For the text-containing cell, return its midpoint in (x, y) coordinate format. 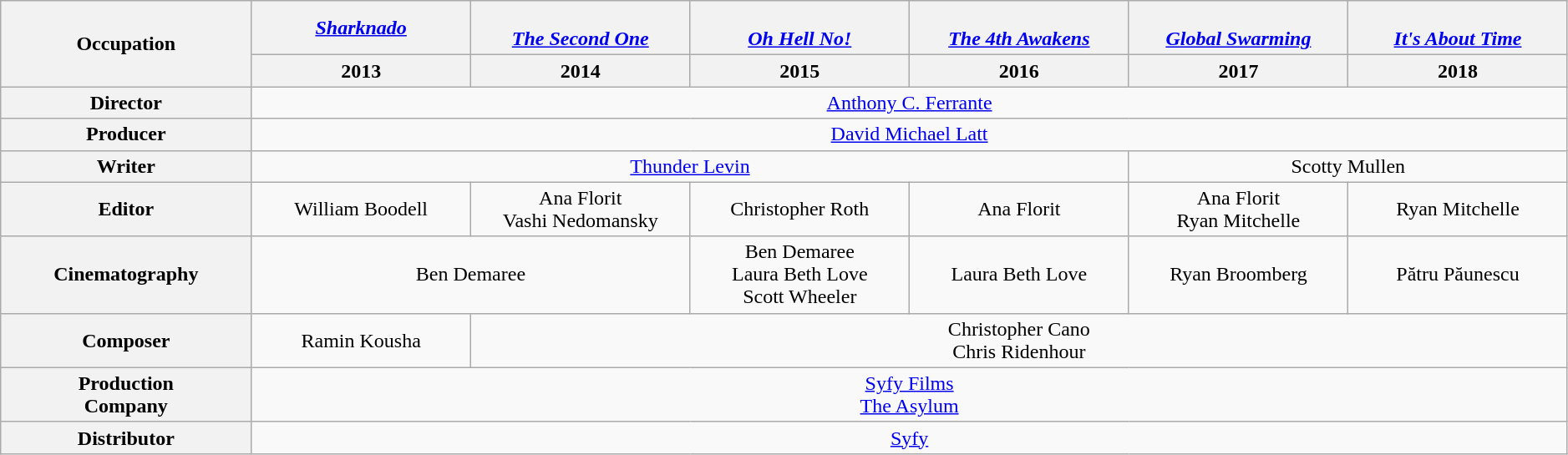
Editor (126, 209)
ProductionCompany (126, 394)
Global Swarming (1238, 28)
Sharknado (361, 28)
Ana FloritVashi Nedomansky (580, 209)
2018 (1459, 71)
Occupation (126, 43)
Ryan Mitchelle (1459, 209)
Writer (126, 166)
Composer (126, 341)
David Michael Latt (909, 134)
2014 (580, 71)
Distributor (126, 437)
Pătru Păunescu (1459, 275)
2017 (1238, 71)
Director (126, 103)
Syfy FilmsThe Asylum (909, 394)
Ben DemareeLaura Beth LoveScott Wheeler (800, 275)
Producer (126, 134)
2015 (800, 71)
William Boodell (361, 209)
Oh Hell No! (800, 28)
It's About Time (1459, 28)
Anthony C. Ferrante (909, 103)
Christopher Roth (800, 209)
Thunder Levin (690, 166)
Ana Florit (1019, 209)
Ben Demaree (471, 275)
Christopher CanoChris Ridenhour (1019, 341)
2013 (361, 71)
Ryan Broomberg (1238, 275)
The Second One (580, 28)
Ana FloritRyan Mitchelle (1238, 209)
Laura Beth Love (1019, 275)
Ramin Kousha (361, 341)
Cinematography (126, 275)
The 4th Awakens (1019, 28)
Scotty Mullen (1348, 166)
2016 (1019, 71)
Syfy (909, 437)
